Pinpoint the cell where the given text exists, returning its [x, y] midpoint coordinate. 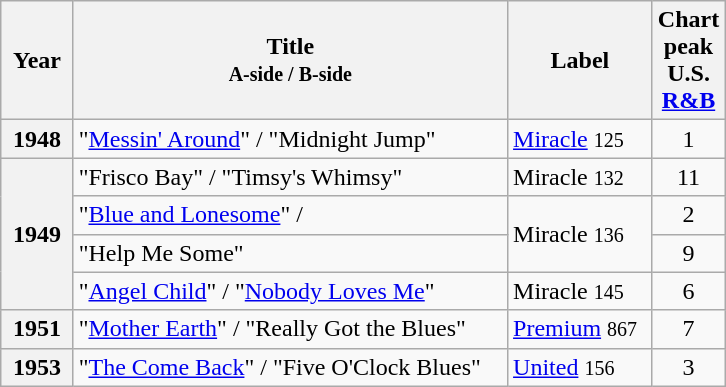
9 [688, 253]
United 156 [580, 367]
"Blue and Lonesome" / [290, 215]
Label [580, 60]
Miracle 136 [580, 234]
Miracle 125 [580, 139]
1951 [37, 329]
ChartpeakU.S.R&B [688, 60]
TitleA-side / B-side [290, 60]
6 [688, 291]
1953 [37, 367]
"Frisco Bay" / "Timsy's Whimsy" [290, 177]
Year [37, 60]
"The Come Back" / "Five O'Clock Blues" [290, 367]
7 [688, 329]
"Angel Child" / "Nobody Loves Me" [290, 291]
1949 [37, 234]
Miracle 132 [580, 177]
Miracle 145 [580, 291]
11 [688, 177]
"Messin' Around" / "Midnight Jump" [290, 139]
"Help Me Some" [290, 253]
1 [688, 139]
"Mother Earth" / "Really Got the Blues" [290, 329]
1948 [37, 139]
Premium 867 [580, 329]
2 [688, 215]
3 [688, 367]
